Extract the [x, y] coordinate from the center of the cell holding the provided text.  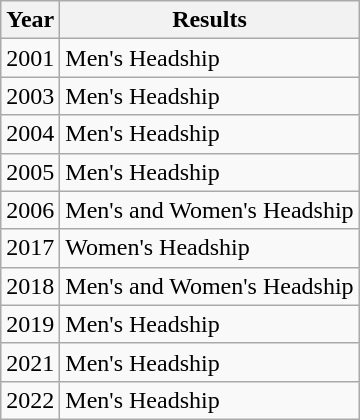
2021 [30, 362]
2006 [30, 210]
2018 [30, 286]
2019 [30, 324]
2022 [30, 400]
2004 [30, 134]
Results [210, 20]
2003 [30, 96]
2017 [30, 248]
Women's Headship [210, 248]
2005 [30, 172]
Year [30, 20]
2001 [30, 58]
